Locate the cell with the specified text and output its [X, Y] center coordinate. 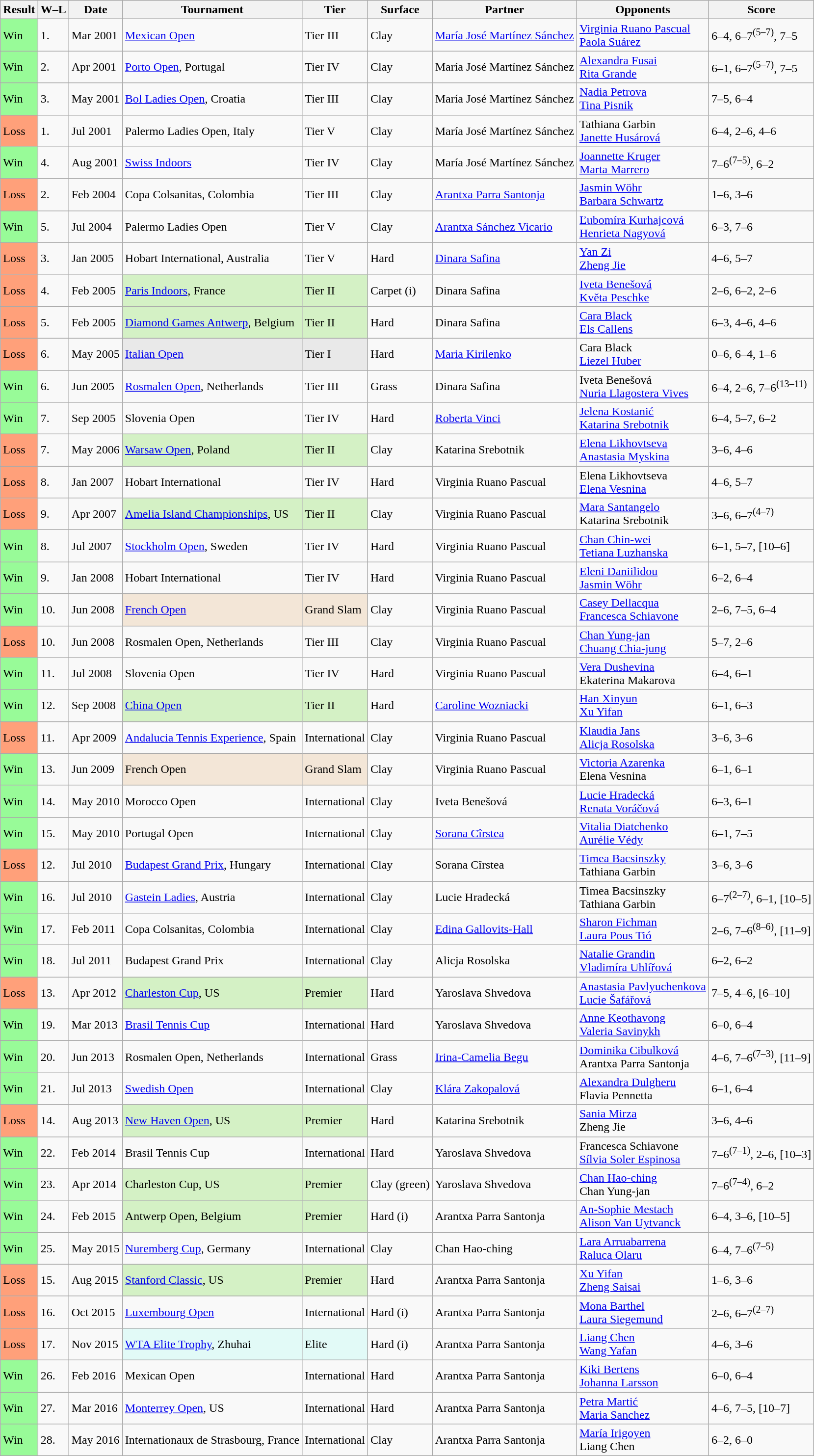
Internationaux de Strasbourg, France [212, 1440]
Oct 2015 [95, 1312]
Mara Santangelo Katarina Srebotnik [643, 514]
Antwerp Open, Belgium [212, 1216]
Feb 2016 [95, 1376]
6–7(2–7), 6–1, [10–5] [761, 897]
Feb 2015 [95, 1216]
Edina Gallovits-Hall [504, 929]
May 2006 [95, 450]
6–1, 6–4 [761, 1088]
4–6, 3–6 [761, 1344]
Palermo Ladies Open, Italy [212, 131]
20. [53, 1057]
Alexandra Dulgheru Flavia Pennetta [643, 1088]
Jul 2011 [95, 961]
Klára Zakopalová [504, 1088]
Nuremberg Cup, Germany [212, 1248]
Apr 2007 [95, 514]
25. [53, 1248]
6–1, 6–7(5–7), 7–5 [761, 67]
Kiki Bertens Johanna Larsson [643, 1376]
3–6, 6–7(4–7) [761, 514]
Jan 2007 [95, 482]
Diamond Games Antwerp, Belgium [212, 322]
2–6, 7–5, 6–4 [761, 609]
Andalucia Tennis Experience, Spain [212, 737]
New Haven Open, US [212, 1121]
Lucie Hradecká Renata Voráčová [643, 801]
May 2015 [95, 1248]
Yan Zi Zheng Jie [643, 258]
21. [53, 1088]
Palermo Ladies Open [212, 227]
Bol Ladies Open, Croatia [212, 99]
W–L [53, 10]
China Open [212, 706]
Mar 2001 [95, 35]
7–5, 4–6, [6–10] [761, 993]
Anne Keothavong Valeria Savinykh [643, 1025]
6–3, 7–6 [761, 227]
Han Xinyun Xu Yifan [643, 706]
Jun 2009 [95, 769]
Joannette Kruger Marta Marrero [643, 163]
Chan Hao-ching Chan Yung-jan [643, 1185]
Cara Black Liezel Huber [643, 354]
6–1, 5–7, [10–6] [761, 546]
Lucie Hradecká [504, 897]
19. [53, 1025]
Virginia Ruano Pascual Paola Suárez [643, 35]
May 2016 [95, 1440]
Warsaw Open, Poland [212, 450]
Irina-Camelia Begu [504, 1057]
6–2, 6–0 [761, 1440]
Result [19, 10]
Iveta Benešová Nuria Llagostera Vives [643, 386]
Nadia Petrova Tina Pisnik [643, 99]
6–4, 2–6, 4–6 [761, 131]
5–7, 2–6 [761, 642]
Liang Chen Wang Yafan [643, 1344]
Gastein Ladies, Austria [212, 897]
Morocco Open [212, 801]
6–4, 5–7, 6–2 [761, 418]
Dominika Cibulková Arantxa Parra Santonja [643, 1057]
Mona Barthel Laura Siegemund [643, 1312]
Petra Martić Maria Sanchez [643, 1407]
May 2001 [95, 99]
Stanford Classic, US [212, 1280]
Vitalia Diatchenko Aurélie Védy [643, 833]
24. [53, 1216]
Alexandra Fusai Rita Grande [643, 67]
Klaudia Jans Alicja Rosolska [643, 737]
Feb 2014 [95, 1152]
Tier [335, 10]
Opponents [643, 10]
Mar 2016 [95, 1407]
26. [53, 1376]
Apr 2012 [95, 993]
Hobart International, Australia [212, 258]
Francesca Schiavone Sílvia Soler Espinosa [643, 1152]
Budapest Grand Prix, Hungary [212, 865]
Date [95, 10]
Swiss Indoors [212, 163]
6–3, 4–6, 4–6 [761, 322]
Tathiana Garbin Janette Husárová [643, 131]
Amelia Island Championships, US [212, 514]
6–4, 7–6(7–5) [761, 1248]
18. [53, 961]
María Irigoyen Liang Chen [643, 1440]
Italian Open [212, 354]
2–6, 6–2, 2–6 [761, 291]
6–1, 6–3 [761, 706]
Alicja Rosolska [504, 961]
Apr 2001 [95, 67]
Jasmin Wöhr Barbara Schwartz [643, 194]
Monterrey Open, US [212, 1407]
Score [761, 10]
Elena Likhovtseva Anastasia Myskina [643, 450]
Sharon Fichman Laura Pous Tió [643, 929]
Chan Hao-ching [504, 1248]
Arantxa Sánchez Vicario [504, 227]
2–6, 6–7(2–7) [761, 1312]
Jul 2008 [95, 673]
28. [53, 1440]
Budapest Grand Prix [212, 961]
6–2, 6–2 [761, 961]
4–6, 7–6(7–3), [11–9] [761, 1057]
4–6, 7–5, [10–7] [761, 1407]
Aug 2013 [95, 1121]
Sania Mirza Zheng Jie [643, 1121]
Porto Open, Portugal [212, 67]
Chan Yung-jan Chuang Chia-jung [643, 642]
Jan 2005 [95, 258]
Vera Dushevina Ekaterina Makarova [643, 673]
Tier I [335, 354]
6–1, 6–1 [761, 769]
Maria Kirilenko [504, 354]
Sep 2008 [95, 706]
Anastasia Pavlyuchenkova Lucie Šafářová [643, 993]
6–2, 6–4 [761, 578]
Iveta Benešová Květa Peschke [643, 291]
Portugal Open [212, 833]
22. [53, 1152]
6–4, 2–6, 7–6(13–11) [761, 386]
Mar 2013 [95, 1025]
7–5, 6–4 [761, 99]
7–6(7–4), 6–2 [761, 1185]
6–4, 6–1 [761, 673]
Xu Yifan Zheng Saisai [643, 1280]
Elite [335, 1344]
Feb 2004 [95, 194]
Jun 2005 [95, 386]
Chan Chin-wei Tetiana Luzhanska [643, 546]
Lara Arruabarrena Raluca Olaru [643, 1248]
Swedish Open [212, 1088]
Caroline Wozniacki [504, 706]
Stockholm Open, Sweden [212, 546]
Apr 2009 [95, 737]
Jul 2001 [95, 131]
Jelena Kostanić Katarina Srebotnik [643, 418]
Luxembourg Open [212, 1312]
Clay (green) [400, 1185]
7–6(7–5), 6–2 [761, 163]
Eleni Daniilidou Jasmin Wöhr [643, 578]
6–3, 6–1 [761, 801]
7–6(7–1), 2–6, [10–3] [761, 1152]
Elena Likhovtseva Elena Vesnina [643, 482]
Surface [400, 10]
Paris Indoors, France [212, 291]
0–6, 6–4, 1–6 [761, 354]
Apr 2014 [95, 1185]
Tournament [212, 10]
2–6, 7–6(8–6), [11–9] [761, 929]
Jun 2013 [95, 1057]
Nov 2015 [95, 1344]
Aug 2001 [95, 163]
Jan 2008 [95, 578]
Jul 2004 [95, 227]
Ľubomíra Kurhajcová Henrieta Nagyová [643, 227]
6–1, 7–5 [761, 833]
6–4, 6–7(5–7), 7–5 [761, 35]
Carpet (i) [400, 291]
Iveta Benešová [504, 801]
6–4, 3–6, [10–5] [761, 1216]
Feb 2011 [95, 929]
Natalie Grandin Vladimíra Uhlířová [643, 961]
Cara Black Els Callens [643, 322]
Victoria Azarenka Elena Vesnina [643, 769]
An-Sophie Mestach Alison Van Uytvanck [643, 1216]
23. [53, 1185]
Partner [504, 10]
Roberta Vinci [504, 418]
Jul 2013 [95, 1088]
Sep 2005 [95, 418]
WTA Elite Trophy, Zhuhai [212, 1344]
Casey Dellacqua Francesca Schiavone [643, 609]
Jul 2007 [95, 546]
May 2005 [95, 354]
27. [53, 1407]
Aug 2015 [95, 1280]
